From the cell containing the given text, extract its center point as [x, y] coordinate. 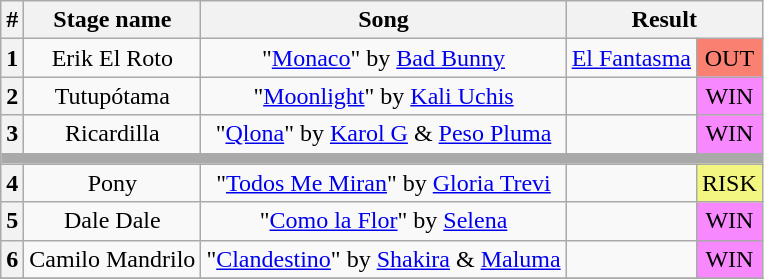
Erik El Roto [112, 58]
1 [12, 58]
Pony [112, 183]
Tutupótama [112, 96]
6 [12, 259]
Result [664, 20]
"Como la Flor" by Selena [384, 221]
5 [12, 221]
"Todos Me Miran" by Gloria Trevi [384, 183]
"Qlona" by Karol G & Peso Pluma [384, 134]
Stage name [112, 20]
# [12, 20]
3 [12, 134]
4 [12, 183]
RISK [730, 183]
OUT [730, 58]
"Clandestino" by Shakira & Maluma [384, 259]
Camilo Mandrilo [112, 259]
"Moonlight" by Kali Uchis [384, 96]
Ricardilla [112, 134]
"Monaco" by Bad Bunny [384, 58]
2 [12, 96]
El Fantasma [631, 58]
Dale Dale [112, 221]
Song [384, 20]
